Identify which cell holds the provided text, then report its (x, y) central coordinate. 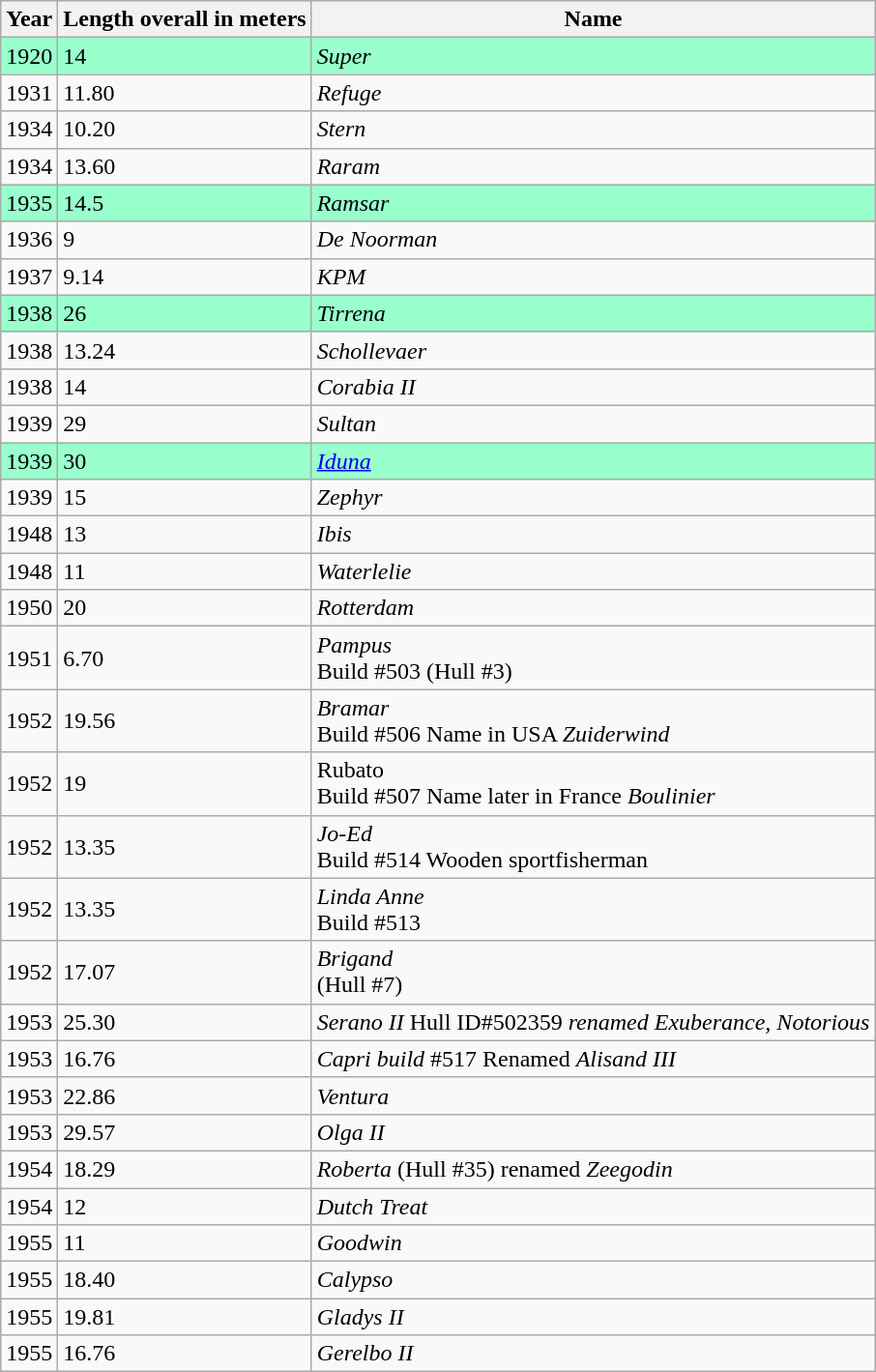
Dutch Treat (594, 1206)
12 (185, 1206)
25.30 (185, 1022)
10.20 (185, 130)
Name (594, 19)
Linda Anne Build #513 (594, 909)
Refuge (594, 93)
Serano II Hull ID#502359 renamed Exuberance, Notorious (594, 1022)
13 (185, 535)
Ventura (594, 1095)
17.07 (185, 973)
1951 (29, 657)
Schollevaer (594, 350)
Calypso (594, 1280)
Goodwin (594, 1243)
9.14 (185, 277)
1950 (29, 608)
Ramsar (594, 203)
6.70 (185, 657)
30 (185, 461)
18.29 (185, 1169)
19.56 (185, 721)
Corabia II (594, 387)
29 (185, 423)
15 (185, 498)
19.81 (185, 1317)
Tirrena (594, 313)
26 (185, 313)
KPM (594, 277)
14.5 (185, 203)
De Noorman (594, 240)
Super (594, 56)
19 (185, 783)
11.80 (185, 93)
Rotterdam (594, 608)
13.24 (185, 350)
13.60 (185, 166)
Waterlelie (594, 571)
1936 (29, 240)
Pampus Build #503 (Hull #3) (594, 657)
Stern (594, 130)
Sultan (594, 423)
Length overall in meters (185, 19)
Brigand (Hull #7) (594, 973)
18.40 (185, 1280)
Iduna (594, 461)
Gerelbo II (594, 1354)
Jo-Ed Build #514 Wooden sportfisherman (594, 847)
1935 (29, 203)
Raram (594, 166)
29.57 (185, 1132)
22.86 (185, 1095)
1931 (29, 93)
Gladys II (594, 1317)
Year (29, 19)
Ibis (594, 535)
Rubato Build #507 Name later in France Boulinier (594, 783)
Olga II (594, 1132)
1920 (29, 56)
Roberta (Hull #35) renamed Zeegodin (594, 1169)
20 (185, 608)
Bramar Build #506 Name in USA Zuiderwind (594, 721)
Zephyr (594, 498)
1937 (29, 277)
9 (185, 240)
Capri build #517 Renamed Alisand III (594, 1059)
